Find where the given text appears and provide that cell's center as [x, y] coordinate. 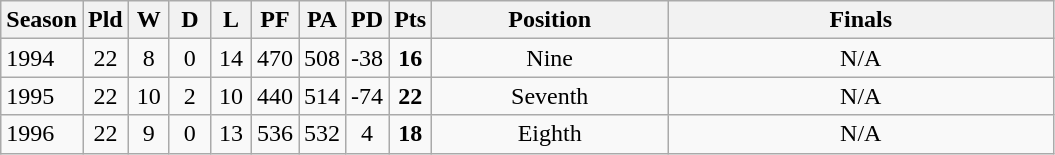
Position [550, 20]
PA [322, 20]
508 [322, 58]
1995 [42, 96]
Eighth [550, 134]
1994 [42, 58]
-74 [368, 96]
Pts [410, 20]
Seventh [550, 96]
2 [190, 96]
Season [42, 20]
470 [274, 58]
Pld [105, 20]
14 [230, 58]
Nine [550, 58]
PF [274, 20]
D [190, 20]
PD [368, 20]
532 [322, 134]
514 [322, 96]
18 [410, 134]
8 [148, 58]
Finals [861, 20]
L [230, 20]
1996 [42, 134]
16 [410, 58]
4 [368, 134]
13 [230, 134]
9 [148, 134]
536 [274, 134]
440 [274, 96]
W [148, 20]
-38 [368, 58]
